For the text-containing cell, return its midpoint in [X, Y] coordinate format. 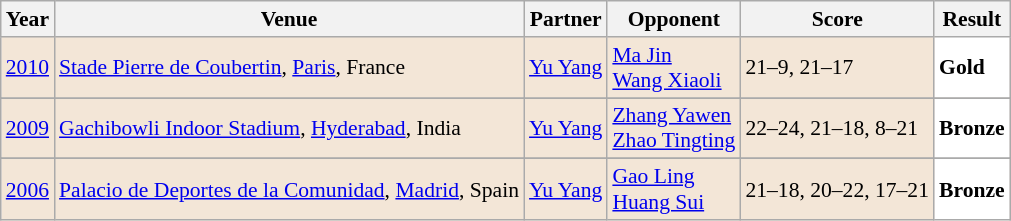
Stade Pierre de Coubertin, Paris, France [289, 68]
21–18, 20–22, 17–21 [837, 190]
Year [28, 19]
Score [837, 19]
Result [972, 19]
Zhang Yawen Zhao Tingting [674, 128]
Gachibowli Indoor Stadium, Hyderabad, India [289, 128]
Gold [972, 68]
Partner [566, 19]
Gao Ling Huang Sui [674, 190]
Ma Jin Wang Xiaoli [674, 68]
Palacio de Deportes de la Comunidad, Madrid, Spain [289, 190]
22–24, 21–18, 8–21 [837, 128]
2009 [28, 128]
2010 [28, 68]
2006 [28, 190]
Opponent [674, 19]
21–9, 21–17 [837, 68]
Venue [289, 19]
